Provide the [x, y] coordinate of the cell's center where the given text is located.  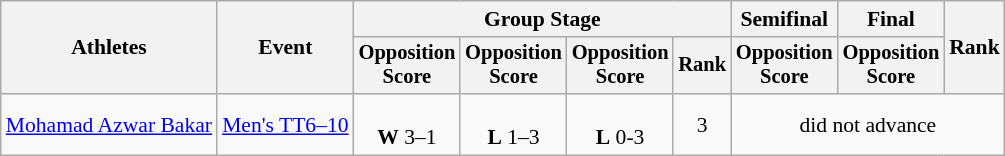
Men's TT6–10 [286, 124]
Group Stage [542, 19]
Athletes [109, 48]
did not advance [868, 124]
L 1–3 [514, 124]
Event [286, 48]
Mohamad Azwar Bakar [109, 124]
Semifinal [784, 19]
W 3–1 [408, 124]
L 0-3 [620, 124]
3 [702, 124]
Final [892, 19]
